Extract the (X, Y) coordinate from the center of the cell holding the provided text.  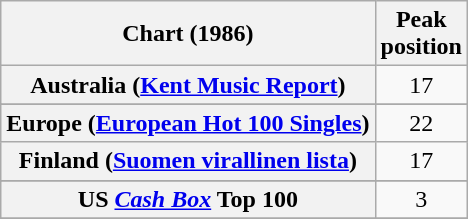
Chart (1986) (188, 34)
US Cash Box Top 100 (188, 199)
3 (421, 199)
Finland (Suomen virallinen lista) (188, 161)
22 (421, 123)
Peakposition (421, 34)
Australia (Kent Music Report) (188, 85)
Europe (European Hot 100 Singles) (188, 123)
